Search for the cell housing the specified text and yield its (X, Y) center coordinate. 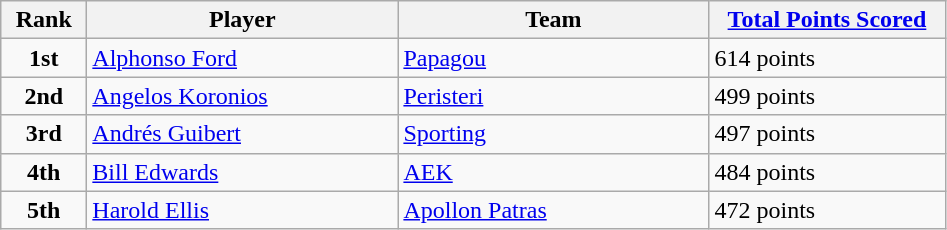
1st (44, 58)
Papagou (554, 58)
5th (44, 210)
AEK (554, 172)
472 points (827, 210)
Bill Edwards (242, 172)
Team (554, 20)
4th (44, 172)
Total Points Scored (827, 20)
Harold Ellis (242, 210)
Angelos Koronios (242, 96)
Apollon Patras (554, 210)
Player (242, 20)
3rd (44, 134)
Peristeri (554, 96)
Sporting (554, 134)
Alphonso Ford (242, 58)
484 points (827, 172)
614 points (827, 58)
499 points (827, 96)
Rank (44, 20)
497 points (827, 134)
2nd (44, 96)
Andrés Guibert (242, 134)
